Search for the cell housing the specified text and yield its [X, Y] center coordinate. 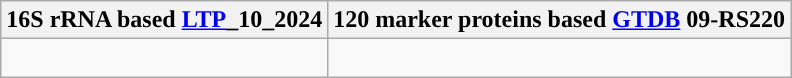
16S rRNA based LTP_10_2024 [164, 20]
120 marker proteins based GTDB 09-RS220 [560, 20]
